Find where the given text appears and provide that cell's center as [X, Y] coordinate. 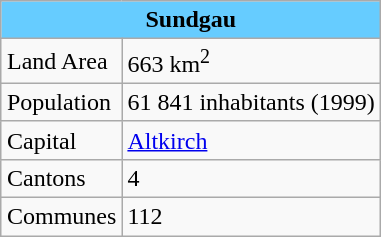
Communes [61, 217]
Altkirch [251, 140]
663 km2 [251, 62]
Capital [61, 140]
61 841 inhabitants (1999) [251, 102]
Sundgau [190, 20]
Population [61, 102]
Cantons [61, 178]
112 [251, 217]
Land Area [61, 62]
4 [251, 178]
